Pinpoint the cell where the given text exists, returning its (x, y) midpoint coordinate. 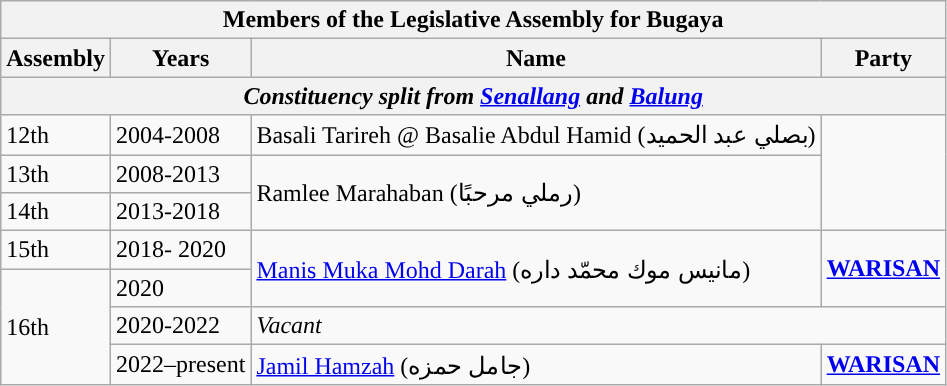
2020-2022 (180, 326)
16th (56, 327)
Constituency split from Senallang and Balung (474, 96)
2013-2018 (180, 212)
14th (56, 212)
Years (180, 58)
Manis Muka Mohd Darah (مانيس موك محمّد داره) (536, 269)
Assembly (56, 58)
Vacant (598, 326)
15th (56, 250)
Members of the Legislative Assembly for Bugaya (474, 20)
Ramlee Marahaban (رملي مرحبًا) (536, 192)
Party (883, 58)
13th (56, 173)
2022–present (180, 365)
Jamil Hamzah (جامل حمزه) (536, 365)
Name (536, 58)
2004-2008 (180, 135)
12th (56, 135)
2008-2013 (180, 173)
2020 (180, 288)
2018- 2020 (180, 250)
Basali Tarireh @ Basalie Abdul Hamid (بصلي عبد الحميد) (536, 135)
